Identify which cell holds the provided text, then report its [x, y] central coordinate. 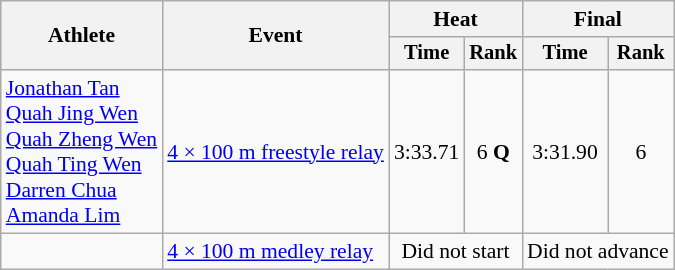
Athlete [82, 36]
3:33.71 [426, 152]
Did not start [456, 252]
Final [598, 19]
Heat [456, 19]
6 Q [493, 152]
6 [641, 152]
4 × 100 m freestyle relay [276, 152]
4 × 100 m medley relay [276, 252]
Event [276, 36]
Did not advance [598, 252]
Jonathan TanQuah Jing WenQuah Zheng WenQuah Ting WenDarren ChuaAmanda Lim [82, 152]
3:31.90 [565, 152]
